Provide the (X, Y) coordinate of the cell's center where the given text is located.  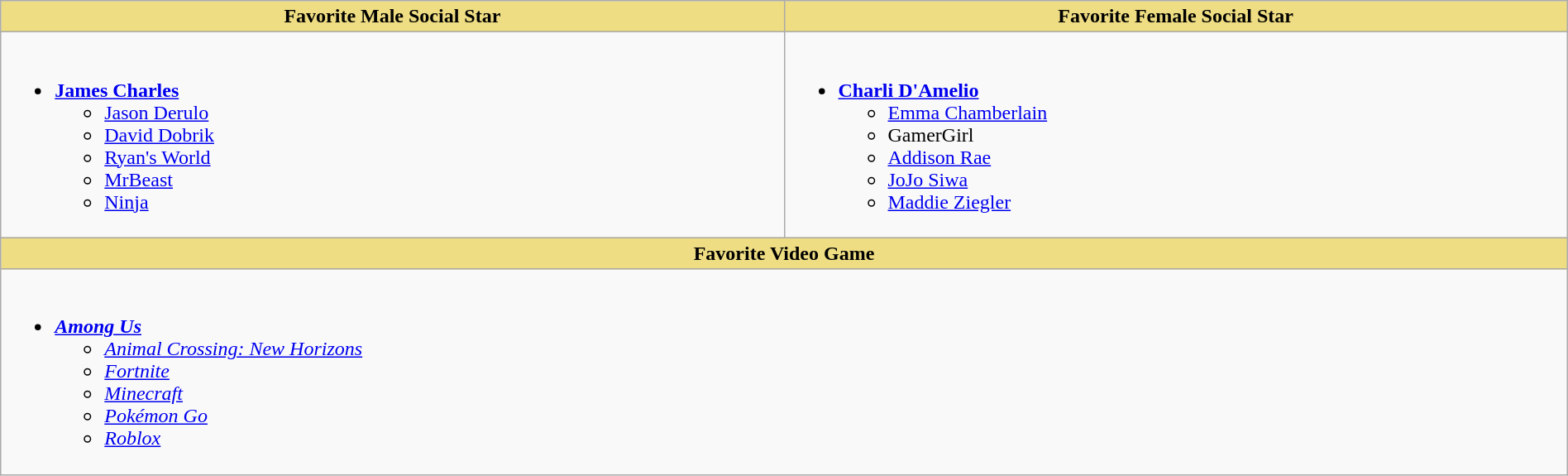
Favorite Female Social Star (1176, 17)
Favorite Video Game (784, 253)
Favorite Male Social Star (392, 17)
Charli D'AmelioEmma ChamberlainGamerGirlAddison RaeJoJo SiwaMaddie Ziegler (1176, 135)
James CharlesJason DeruloDavid DobrikRyan's WorldMrBeastNinja (392, 135)
Among UsAnimal Crossing: New HorizonsFortniteMinecraftPokémon GoRoblox (784, 372)
